Return the (x, y) coordinate for the center point of the cell that contains the specified text.  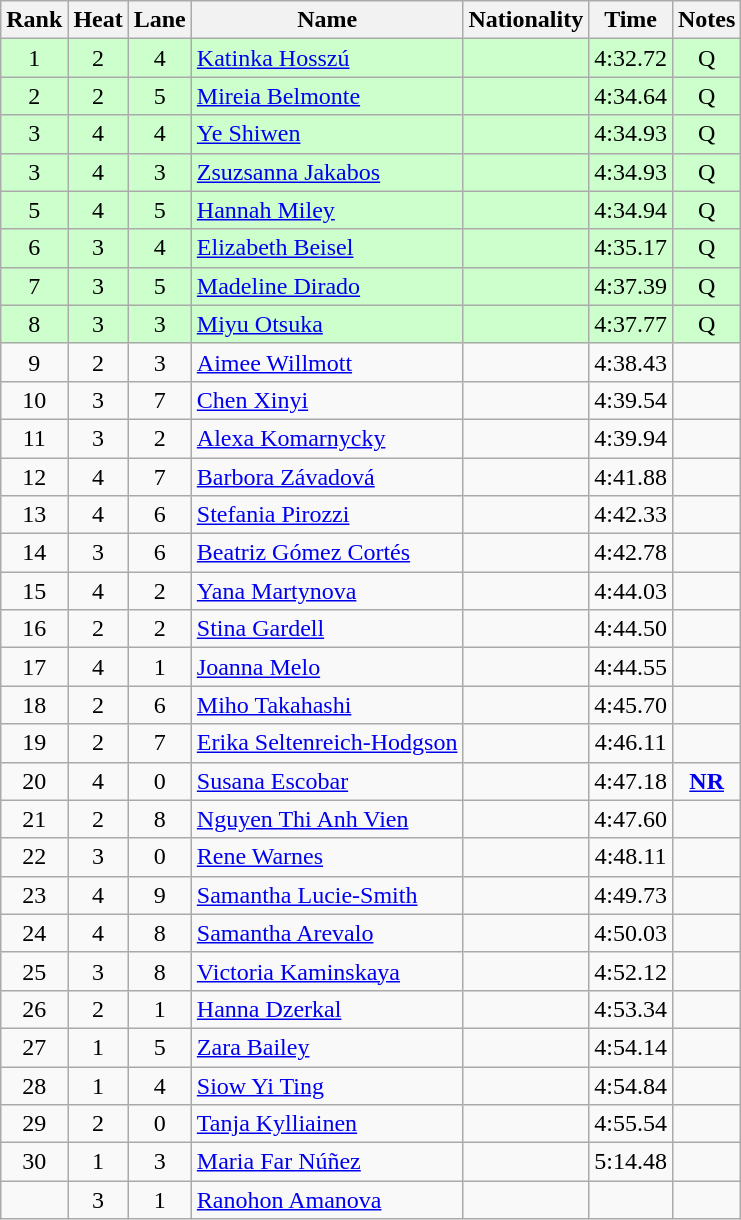
Miyu Otsuka (327, 324)
Hannah Miley (327, 210)
21 (34, 819)
Stefania Pirozzi (327, 515)
Hanna Dzerkal (327, 1009)
28 (34, 1085)
Rene Warnes (327, 857)
14 (34, 553)
10 (34, 400)
Lane (160, 20)
Elizabeth Beisel (327, 248)
Mireia Belmonte (327, 96)
4:37.77 (631, 324)
4:35.17 (631, 248)
Madeline Dirado (327, 286)
Time (631, 20)
Tanja Kylliainen (327, 1124)
20 (34, 781)
29 (34, 1124)
12 (34, 477)
23 (34, 895)
4:44.03 (631, 591)
4:48.11 (631, 857)
30 (34, 1162)
4:42.78 (631, 553)
Rank (34, 20)
Miho Takahashi (327, 705)
4:39.54 (631, 400)
Siow Yi Ting (327, 1085)
4:49.73 (631, 895)
4:34.94 (631, 210)
Erika Seltenreich-Hodgson (327, 743)
5:14.48 (631, 1162)
4:42.33 (631, 515)
Susana Escobar (327, 781)
4:45.70 (631, 705)
4:47.60 (631, 819)
Stina Gardell (327, 629)
Nationality (526, 20)
Ranohon Amanova (327, 1200)
4:47.18 (631, 781)
4:55.54 (631, 1124)
4:41.88 (631, 477)
Samantha Lucie-Smith (327, 895)
4:54.14 (631, 1047)
Joanna Melo (327, 667)
Chen Xinyi (327, 400)
Maria Far Núñez (327, 1162)
Alexa Komarnycky (327, 438)
Ye Shiwen (327, 134)
4:54.84 (631, 1085)
NR (706, 781)
Beatriz Gómez Cortés (327, 553)
4:32.72 (631, 58)
24 (34, 933)
Barbora Závadová (327, 477)
22 (34, 857)
25 (34, 971)
16 (34, 629)
Notes (706, 20)
4:39.94 (631, 438)
Aimee Willmott (327, 362)
Zara Bailey (327, 1047)
4:50.03 (631, 933)
Samantha Arevalo (327, 933)
Victoria Kaminskaya (327, 971)
Yana Martynova (327, 591)
15 (34, 591)
26 (34, 1009)
11 (34, 438)
4:37.39 (631, 286)
Zsuzsanna Jakabos (327, 172)
4:44.55 (631, 667)
4:52.12 (631, 971)
13 (34, 515)
17 (34, 667)
19 (34, 743)
Katinka Hosszú (327, 58)
4:46.11 (631, 743)
4:34.64 (631, 96)
Heat (98, 20)
4:38.43 (631, 362)
27 (34, 1047)
Name (327, 20)
4:53.34 (631, 1009)
18 (34, 705)
4:44.50 (631, 629)
Nguyen Thi Anh Vien (327, 819)
